Extract the [X, Y] coordinate from the center of the cell holding the provided text.  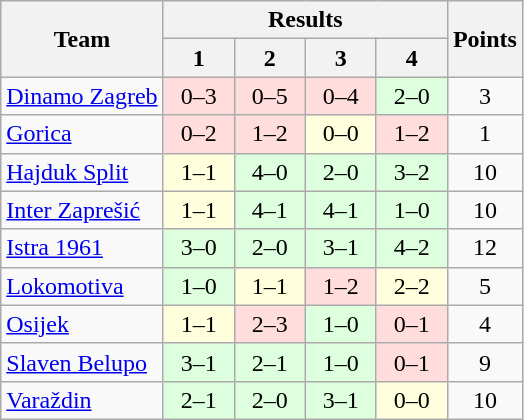
Team [82, 39]
2–3 [270, 324]
0–4 [340, 96]
3–2 [412, 172]
Lokomotiva [82, 286]
Dinamo Zagreb [82, 96]
2–2 [412, 286]
0–5 [270, 96]
Points [484, 39]
Varaždin [82, 400]
4–0 [270, 172]
Slaven Belupo [82, 362]
0–2 [198, 134]
Istra 1961 [82, 248]
2 [270, 58]
4–2 [412, 248]
0–3 [198, 96]
Results [305, 20]
12 [484, 248]
Gorica [82, 134]
3–0 [198, 248]
Osijek [82, 324]
Hajduk Split [82, 172]
Inter Zaprešić [82, 210]
9 [484, 362]
5 [484, 286]
